Pinpoint the cell where the given text exists, returning its [X, Y] midpoint coordinate. 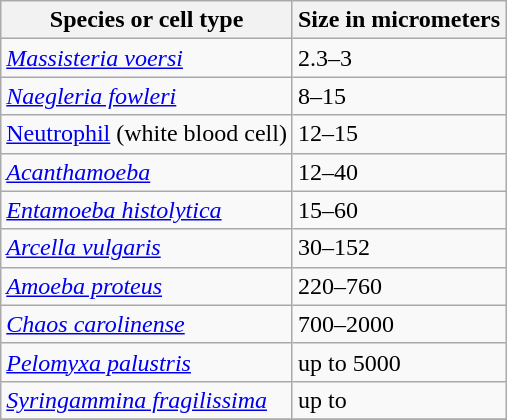
8–15 [398, 96]
Chaos carolinense [147, 324]
up to [398, 400]
Entamoeba histolytica [147, 210]
up to 5000 [398, 362]
Syringammina fragilissima [147, 400]
Neutrophil (white blood cell) [147, 134]
Acanthamoeba [147, 172]
Naegleria fowleri [147, 96]
Amoeba proteus [147, 286]
2.3–3 [398, 58]
15–60 [398, 210]
Pelomyxa palustris [147, 362]
12–40 [398, 172]
Species or cell type [147, 20]
700–2000 [398, 324]
30–152 [398, 248]
12–15 [398, 134]
Massisteria voersi [147, 58]
Size in micrometers [398, 20]
Arcella vulgaris [147, 248]
220–760 [398, 286]
